Output the (X, Y) coordinate of the center of the cell containing the given text.  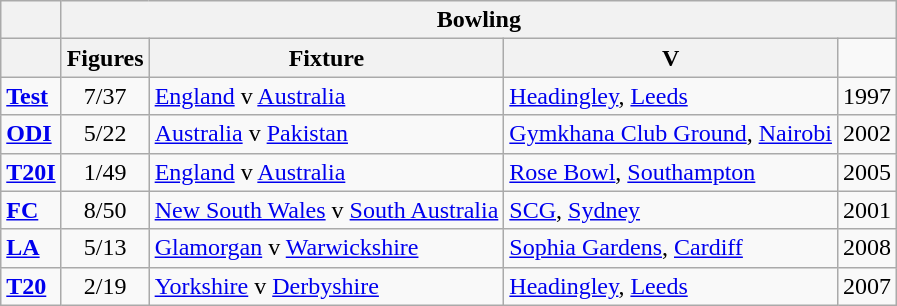
Yorkshire v Derbyshire (326, 286)
7/37 (105, 96)
Gymkhana Club Ground, Nairobi (671, 134)
Sophia Gardens, Cardiff (671, 248)
2002 (866, 134)
ODI (31, 134)
2005 (866, 172)
2/19 (105, 286)
T20 (31, 286)
Australia v Pakistan (326, 134)
Glamorgan v Warwickshire (326, 248)
V (671, 58)
2001 (866, 210)
5/13 (105, 248)
Fixture (326, 58)
Rose Bowl, Southampton (671, 172)
Figures (105, 58)
SCG, Sydney (671, 210)
FC (31, 210)
8/50 (105, 210)
2008 (866, 248)
T20I (31, 172)
Test (31, 96)
1997 (866, 96)
Bowling (478, 20)
5/22 (105, 134)
New South Wales v South Australia (326, 210)
1/49 (105, 172)
2007 (866, 286)
LA (31, 248)
